Extract the (X, Y) coordinate from the center of the cell holding the provided text.  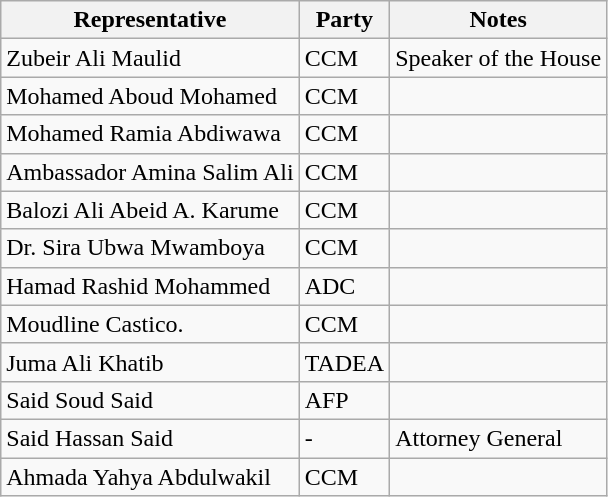
- (344, 438)
Ambassador Amina Salim Ali (150, 172)
Notes (498, 20)
TADEA (344, 362)
Hamad Rashid Mohammed (150, 286)
Party (344, 20)
Balozi Ali Abeid A. Karume (150, 210)
Said Soud Said (150, 400)
Juma Ali Khatib (150, 362)
Mohamed Ramia Abdiwawa (150, 134)
ADC (344, 286)
Said Hassan Said (150, 438)
AFP (344, 400)
Dr. Sira Ubwa Mwamboya (150, 248)
Representative (150, 20)
Moudline Castico. (150, 324)
Zubeir Ali Maulid (150, 58)
Ahmada Yahya Abdulwakil (150, 477)
Mohamed Aboud Mohamed (150, 96)
Speaker of the House (498, 58)
Attorney General (498, 438)
